Pinpoint the cell where the given text exists, returning its [X, Y] midpoint coordinate. 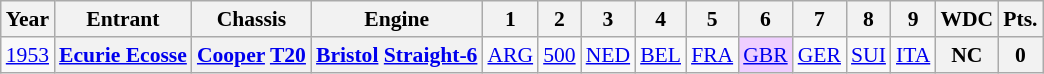
1 [510, 19]
500 [560, 55]
9 [913, 19]
BEL [660, 55]
7 [820, 19]
6 [766, 19]
Bristol Straight-6 [396, 55]
GBR [766, 55]
Entrant [123, 19]
1953 [28, 55]
8 [868, 19]
Ecurie Ecosse [123, 55]
FRA [712, 55]
2 [560, 19]
Pts. [1020, 19]
ITA [913, 55]
Year [28, 19]
Cooper T20 [252, 55]
5 [712, 19]
WDC [966, 19]
4 [660, 19]
0 [1020, 55]
Chassis [252, 19]
SUI [868, 55]
NED [608, 55]
3 [608, 19]
NC [966, 55]
Engine [396, 19]
GER [820, 55]
ARG [510, 55]
